Search for the cell housing the specified text and yield its (X, Y) center coordinate. 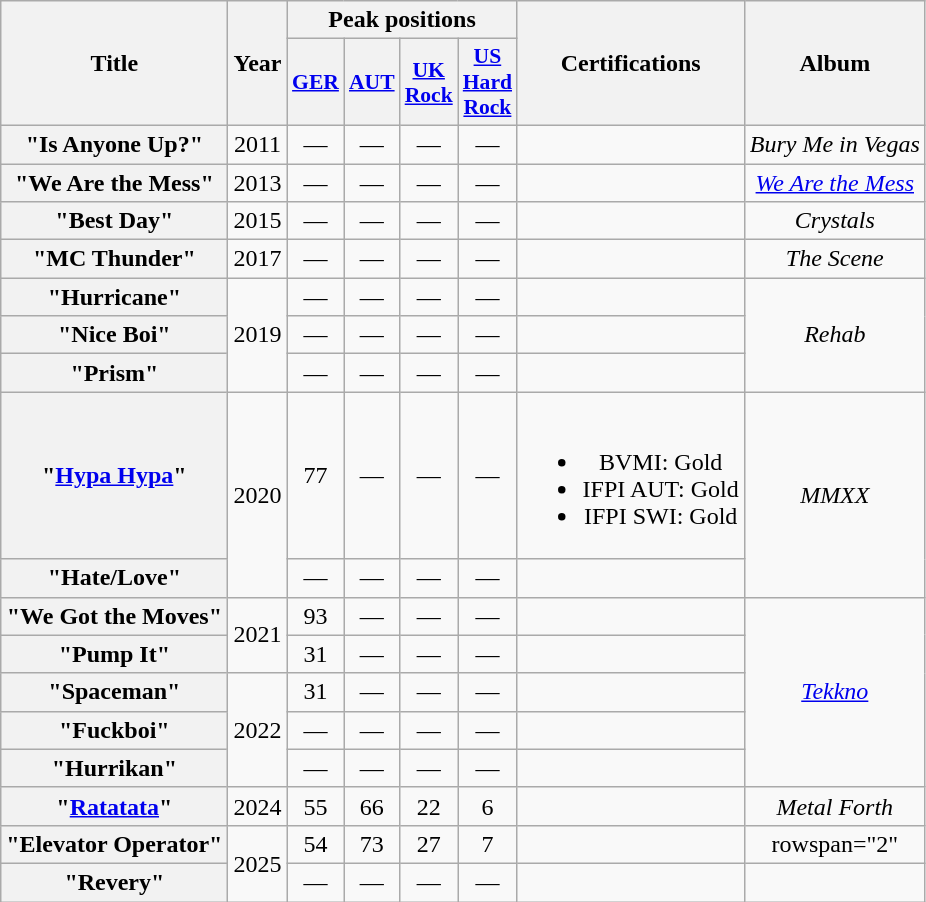
2025 (258, 863)
The Scene (834, 259)
"We Got the Moves" (114, 616)
Title (114, 64)
2019 (258, 335)
UKRock (429, 82)
54 (316, 844)
2024 (258, 806)
AUT (372, 82)
"Hurrikan" (114, 768)
"Is Anyone Up?" (114, 144)
73 (372, 844)
"Hate/Love" (114, 578)
"Ratatata" (114, 806)
Album (834, 64)
rowspan="2" (834, 844)
"Elevator Operator" (114, 844)
"Pump It" (114, 654)
55 (316, 806)
93 (316, 616)
Certifications (630, 64)
Rehab (834, 335)
Metal Forth (834, 806)
2011 (258, 144)
"Prism" (114, 373)
66 (372, 806)
Bury Me in Vegas (834, 144)
22 (429, 806)
Crystals (834, 221)
"MC Thunder" (114, 259)
BVMI: GoldIFPI AUT: GoldIFPI SWI: Gold (630, 476)
MMXX (834, 494)
GER (316, 82)
We Are the Mess (834, 183)
"Nice Boi" (114, 335)
"Fuckboi" (114, 730)
"Hurricane" (114, 297)
2017 (258, 259)
2022 (258, 730)
Peak positions (402, 20)
"Best Day" (114, 221)
"We Are the Mess" (114, 183)
Tekkno (834, 692)
7 (488, 844)
27 (429, 844)
2013 (258, 183)
77 (316, 476)
USHard Rock (488, 82)
2015 (258, 221)
"Hypa Hypa" (114, 476)
2020 (258, 494)
2021 (258, 635)
"Spaceman" (114, 692)
"Revery" (114, 882)
6 (488, 806)
Year (258, 64)
